Identify which cell holds the provided text, then report its [X, Y] central coordinate. 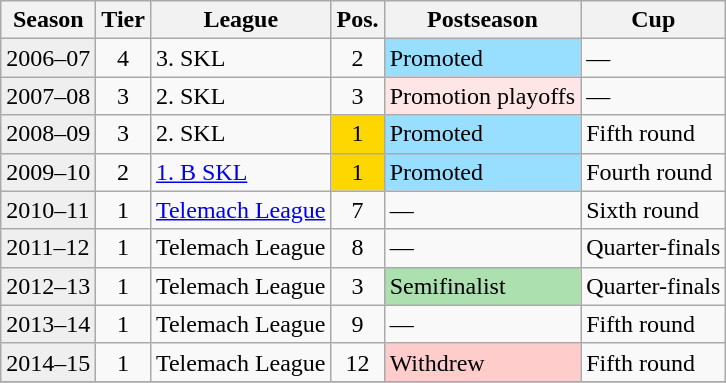
3. SKL [240, 58]
2008–09 [48, 134]
Withdrew [482, 362]
Tier [124, 20]
2014–15 [48, 362]
2010–11 [48, 210]
Sixth round [654, 210]
12 [358, 362]
Season [48, 20]
2012–13 [48, 286]
2013–14 [48, 324]
Pos. [358, 20]
8 [358, 248]
2007–08 [48, 96]
4 [124, 58]
Fourth round [654, 172]
7 [358, 210]
Cup [654, 20]
League [240, 20]
Semifinalist [482, 286]
Postseason [482, 20]
1. B SKL [240, 172]
9 [358, 324]
2011–12 [48, 248]
2006–07 [48, 58]
2009–10 [48, 172]
Promotion playoffs [482, 96]
